Extract the (x, y) coordinate from the center of the cell holding the provided text.  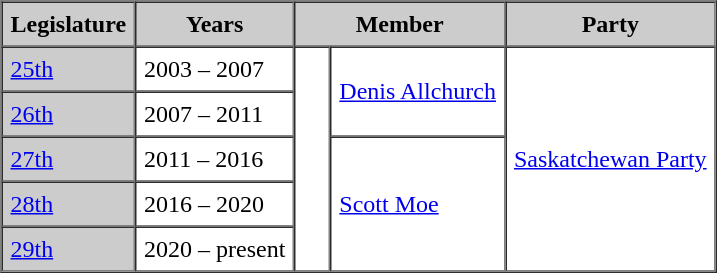
2020 – present (214, 248)
2007 – 2011 (214, 114)
29th (69, 248)
2011 – 2016 (214, 158)
Legislature (69, 24)
Scott Moe (418, 204)
2016 – 2020 (214, 204)
Saskatchewan Party (610, 158)
Years (214, 24)
27th (69, 158)
2003 – 2007 (214, 68)
Member (400, 24)
Denis Allchurch (418, 91)
25th (69, 68)
Party (610, 24)
26th (69, 114)
28th (69, 204)
